Pinpoint the cell where the given text exists, returning its [x, y] midpoint coordinate. 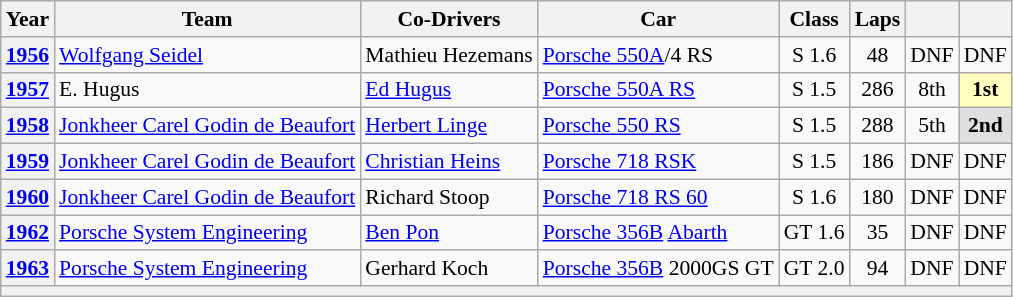
Porsche 356B Abarth [658, 233]
35 [878, 233]
Porsche 550A RS [658, 90]
GT 2.0 [814, 269]
Team [207, 19]
Wolfgang Seidel [207, 55]
Richard Stoop [448, 197]
Ben Pon [448, 233]
Co-Drivers [448, 19]
Porsche 550A/4 RS [658, 55]
1st [986, 90]
1957 [28, 90]
288 [878, 126]
286 [878, 90]
1963 [28, 269]
Mathieu Hezemans [448, 55]
8th [932, 90]
Ed Hugus [448, 90]
Class [814, 19]
Year [28, 19]
Porsche 718 RSK [658, 162]
Laps [878, 19]
5th [932, 126]
Gerhard Koch [448, 269]
Herbert Linge [448, 126]
Porsche 550 RS [658, 126]
1956 [28, 55]
1962 [28, 233]
1960 [28, 197]
GT 1.6 [814, 233]
Car [658, 19]
1959 [28, 162]
Porsche 718 RS 60 [658, 197]
Porsche 356B 2000GS GT [658, 269]
2nd [986, 126]
186 [878, 162]
Christian Heins [448, 162]
E. Hugus [207, 90]
48 [878, 55]
94 [878, 269]
180 [878, 197]
1958 [28, 126]
